Return (x, y) of the center of cell containing provided text 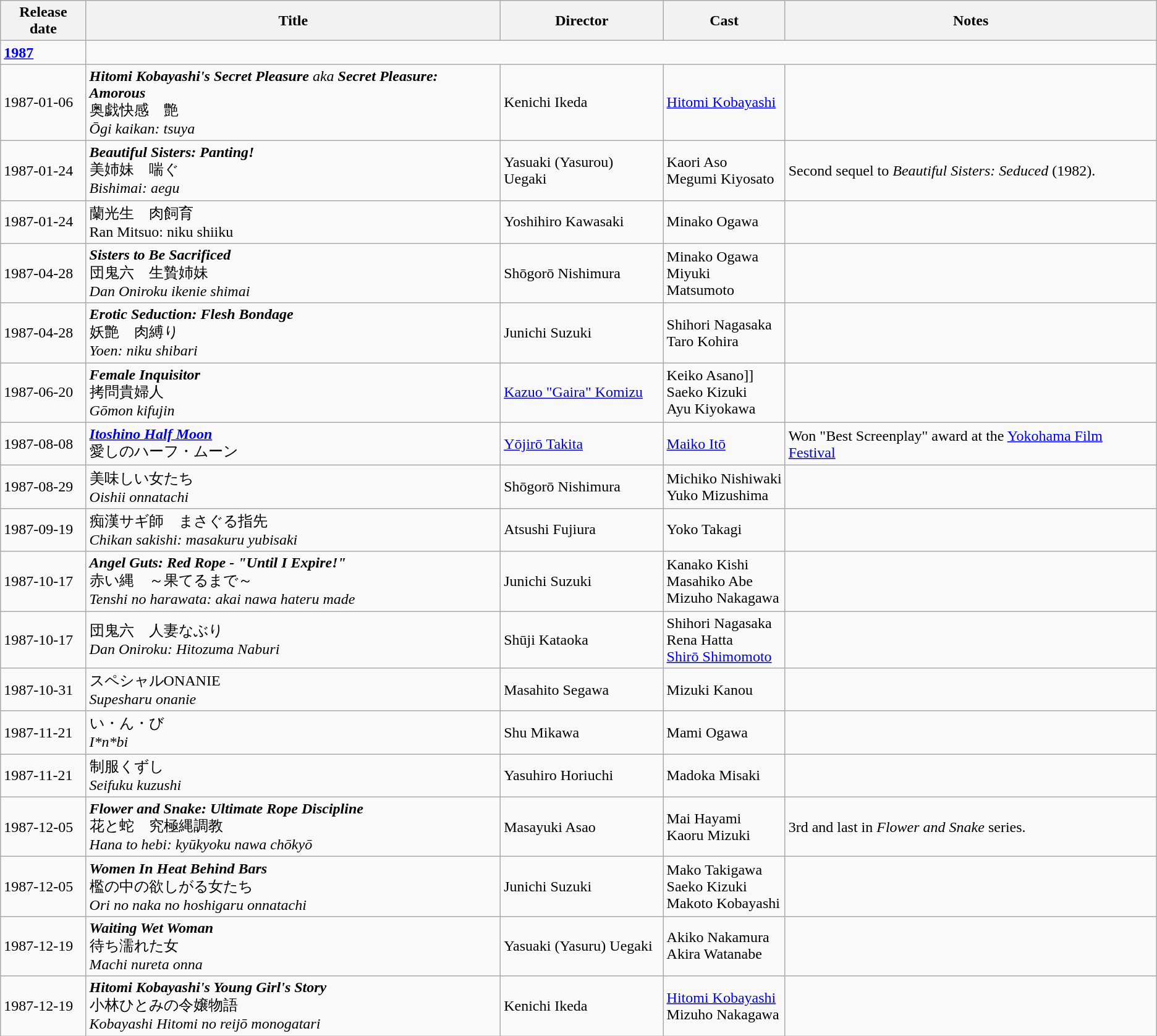
Flower and Snake: Ultimate Rope Discipline花と蛇 究極縄調教Hana to hebi: kyūkyoku nawa chōkyō (293, 827)
1987-09-19 (43, 530)
Mizuki Kanou (724, 690)
Waiting Wet Woman待ち濡れた女Machi nureta onna (293, 946)
Hitomi Kobayashi's Young Girl's Story小林ひとみの令嬢物語Kobayashi Hitomi no reijō monogatari (293, 1006)
1987-06-20 (43, 393)
Cast (724, 21)
Shu Mikawa (582, 732)
Angel Guts: Red Rope - "Until I Expire!"赤い縄 ～果てるまで～Tenshi no harawata: akai nawa hateru made (293, 581)
Akiko NakamuraAkira Watanabe (724, 946)
1987-01-06 (43, 103)
痴漢サギ師 まさぐる指先Chikan sakishi: masakuru yubisaki (293, 530)
Yasuaki (Yasuru) Uegaki (582, 946)
Yoshihiro Kawasaki (582, 222)
Mako TakigawaSaeko KizukiMakoto Kobayashi (724, 886)
Notes (970, 21)
Beautiful Sisters: Panting!美姉妹 喘ぐBishimai: aegu (293, 171)
Erotic Seduction: Flesh Bondage妖艶 肉縛りYoen: niku shibari (293, 333)
い・ん・びI*n*bi (293, 732)
Second sequel to Beautiful Sisters: Seduced (1982). (970, 171)
Kanako KishiMasahiko AbeMizuho Nakagawa (724, 581)
Hitomi Kobayashi's Secret Pleasure aka Secret Pleasure: Amorous奥戯快感 艶Ōgi kaikan: tsuya (293, 103)
Michiko NishiwakiYuko Mizushima (724, 487)
団鬼六 人妻なぶりDan Oniroku: Hitozuma Naburi (293, 639)
1987-10-31 (43, 690)
制服くずしSeifuku kuzushi (293, 776)
Maiko Itō (724, 444)
3rd and last in Flower and Snake series. (970, 827)
Won "Best Screenplay" award at the Yokohama Film Festival (970, 444)
Yoko Takagi (724, 530)
1987-08-08 (43, 444)
Shihori NagasakaRena HattaShirō Shimomoto (724, 639)
Masayuki Asao (582, 827)
Mai HayamiKaoru Mizuki (724, 827)
Women In Heat Behind Bars檻の中の欲しがる女たちOri no naka no hoshigaru onnatachi (293, 886)
Hitomi Kobayashi (724, 103)
Minako Ogawa (724, 222)
Minako OgawaMiyuki Matsumoto (724, 273)
Yasuhiro Horiuchi (582, 776)
スペシャルONANIESupesharu onanie (293, 690)
蘭光生 肉飼育Ran Mitsuo: niku shiiku (293, 222)
Yōjirō Takita (582, 444)
Female Inquisitor拷問貴婦人Gōmon kifujin (293, 393)
1987-08-29 (43, 487)
Shūji Kataoka (582, 639)
Director (582, 21)
美味しい女たちOishii onnatachi (293, 487)
Hitomi KobayashiMizuho Nakagawa (724, 1006)
Madoka Misaki (724, 776)
Shihori NagasakaTaro Kohira (724, 333)
Kazuo "Gaira" Komizu (582, 393)
Yasuaki (Yasurou) Uegaki (582, 171)
Masahito Segawa (582, 690)
Atsushi Fujiura (582, 530)
Itoshino Half Moon愛しのハーフ・ムーン (293, 444)
Mami Ogawa (724, 732)
Title (293, 21)
1987 (43, 53)
Keiko Asano]]Saeko KizukiAyu Kiyokawa (724, 393)
Kaori AsoMegumi Kiyosato (724, 171)
Release date (43, 21)
Sisters to Be Sacrificed団鬼六 生贄姉妹Dan Oniroku ikenie shimai (293, 273)
